Locate the cell with the specified text and output its (x, y) center coordinate. 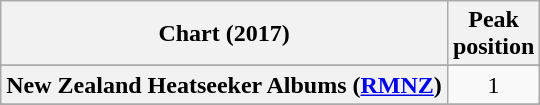
Peakposition (493, 34)
Chart (2017) (224, 34)
1 (493, 85)
New Zealand Heatseeker Albums (RMNZ) (224, 85)
